Output the [X, Y] coordinate of the center of the cell containing the given text.  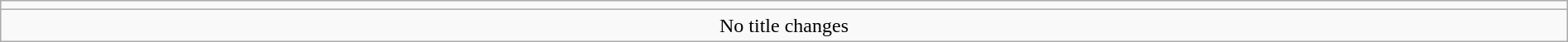
No title changes [784, 26]
